Return [x, y] of the center of cell containing provided text 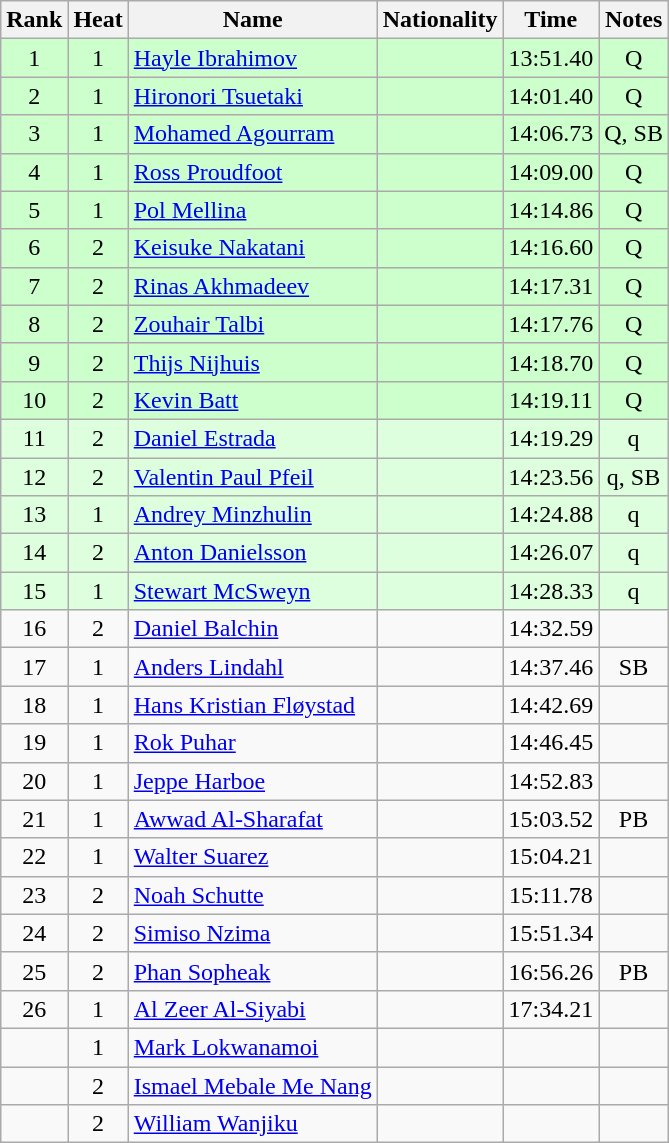
17 [34, 667]
Keisuke Nakatani [252, 248]
17:34.21 [551, 1009]
Notes [634, 20]
23 [34, 895]
5 [34, 210]
7 [34, 286]
Nationality [440, 20]
Awwad Al-Sharafat [252, 819]
14:37.46 [551, 667]
Stewart McSweyn [252, 591]
14:19.29 [551, 438]
13:51.40 [551, 58]
25 [34, 971]
Andrey Minzhulin [252, 515]
15 [34, 591]
14:19.11 [551, 400]
14:06.73 [551, 134]
Anders Lindahl [252, 667]
14:52.83 [551, 781]
22 [34, 857]
14:09.00 [551, 172]
14:26.07 [551, 553]
14:18.70 [551, 362]
Valentin Paul Pfeil [252, 477]
Heat [98, 20]
13 [34, 515]
6 [34, 248]
Name [252, 20]
14:24.88 [551, 515]
q, SB [634, 477]
26 [34, 1009]
Mohamed Agourram [252, 134]
4 [34, 172]
14:42.69 [551, 705]
Thijs Nijhuis [252, 362]
Daniel Estrada [252, 438]
16:56.26 [551, 971]
14 [34, 553]
14:17.76 [551, 324]
William Wanjiku [252, 1124]
Anton Danielsson [252, 553]
Jeppe Harboe [252, 781]
Hans Kristian Fløystad [252, 705]
15:11.78 [551, 895]
Q, SB [634, 134]
15:04.21 [551, 857]
14:14.86 [551, 210]
3 [34, 134]
14:01.40 [551, 96]
Phan Sopheak [252, 971]
Pol Mellina [252, 210]
20 [34, 781]
Zouhair Talbi [252, 324]
11 [34, 438]
24 [34, 933]
Daniel Balchin [252, 629]
Walter Suarez [252, 857]
14:17.31 [551, 286]
15:03.52 [551, 819]
21 [34, 819]
Hayle Ibrahimov [252, 58]
12 [34, 477]
16 [34, 629]
8 [34, 324]
Al Zeer Al-Siyabi [252, 1009]
Rinas Akhmadeev [252, 286]
Rok Puhar [252, 743]
10 [34, 400]
Hironori Tsuetaki [252, 96]
19 [34, 743]
SB [634, 667]
Time [551, 20]
15:51.34 [551, 933]
Ismael Mebale Me Nang [252, 1085]
14:28.33 [551, 591]
9 [34, 362]
Noah Schutte [252, 895]
14:46.45 [551, 743]
18 [34, 705]
Simiso Nzima [252, 933]
14:16.60 [551, 248]
Ross Proudfoot [252, 172]
Rank [34, 20]
14:32.59 [551, 629]
14:23.56 [551, 477]
Kevin Batt [252, 400]
Mark Lokwanamoi [252, 1047]
